Search for the cell housing the specified text and yield its (X, Y) center coordinate. 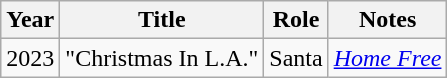
Role (296, 20)
Title (162, 20)
"Christmas In L.A." (162, 58)
Home Free (388, 58)
Notes (388, 20)
Santa (296, 58)
Year (30, 20)
2023 (30, 58)
